Locate the cell with the specified text and output its (x, y) center coordinate. 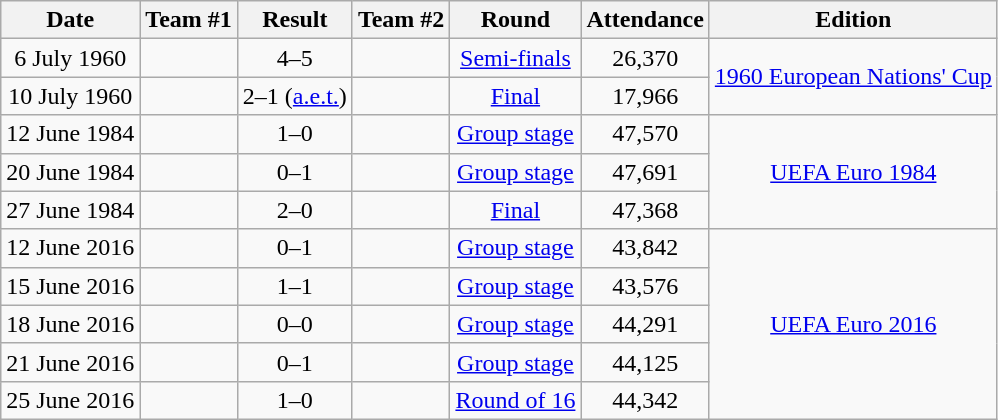
47,691 (645, 172)
25 June 2016 (70, 400)
17,966 (645, 96)
Attendance (645, 20)
27 June 1984 (70, 210)
2–1 (a.e.t.) (294, 96)
Round of 16 (516, 400)
20 June 1984 (70, 172)
Result (294, 20)
Edition (853, 20)
0–0 (294, 324)
Team #2 (401, 20)
43,576 (645, 286)
4–5 (294, 58)
10 July 1960 (70, 96)
Round (516, 20)
47,570 (645, 134)
12 June 2016 (70, 248)
47,368 (645, 210)
12 June 1984 (70, 134)
21 June 2016 (70, 362)
15 June 2016 (70, 286)
Date (70, 20)
18 June 2016 (70, 324)
2–0 (294, 210)
Semi-finals (516, 58)
44,291 (645, 324)
1960 European Nations' Cup (853, 77)
UEFA Euro 2016 (853, 324)
44,125 (645, 362)
43,842 (645, 248)
6 July 1960 (70, 58)
UEFA Euro 1984 (853, 172)
44,342 (645, 400)
Team #1 (189, 20)
26,370 (645, 58)
1–1 (294, 286)
